Determine the [X, Y] coordinate at the center of the cell enclosing the given text.  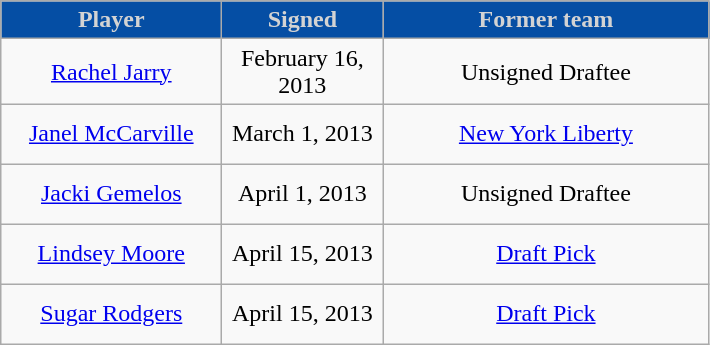
Janel McCarville [112, 134]
Signed [302, 20]
Jacki Gemelos [112, 194]
April 1, 2013 [302, 194]
Lindsey Moore [112, 254]
February 16, 2013 [302, 72]
Rachel Jarry [112, 72]
New York Liberty [546, 134]
Player [112, 20]
Former team [546, 20]
March 1, 2013 [302, 134]
Sugar Rodgers [112, 314]
